Scan for the cell matching the given text and deliver its (x, y) coordinate at center. 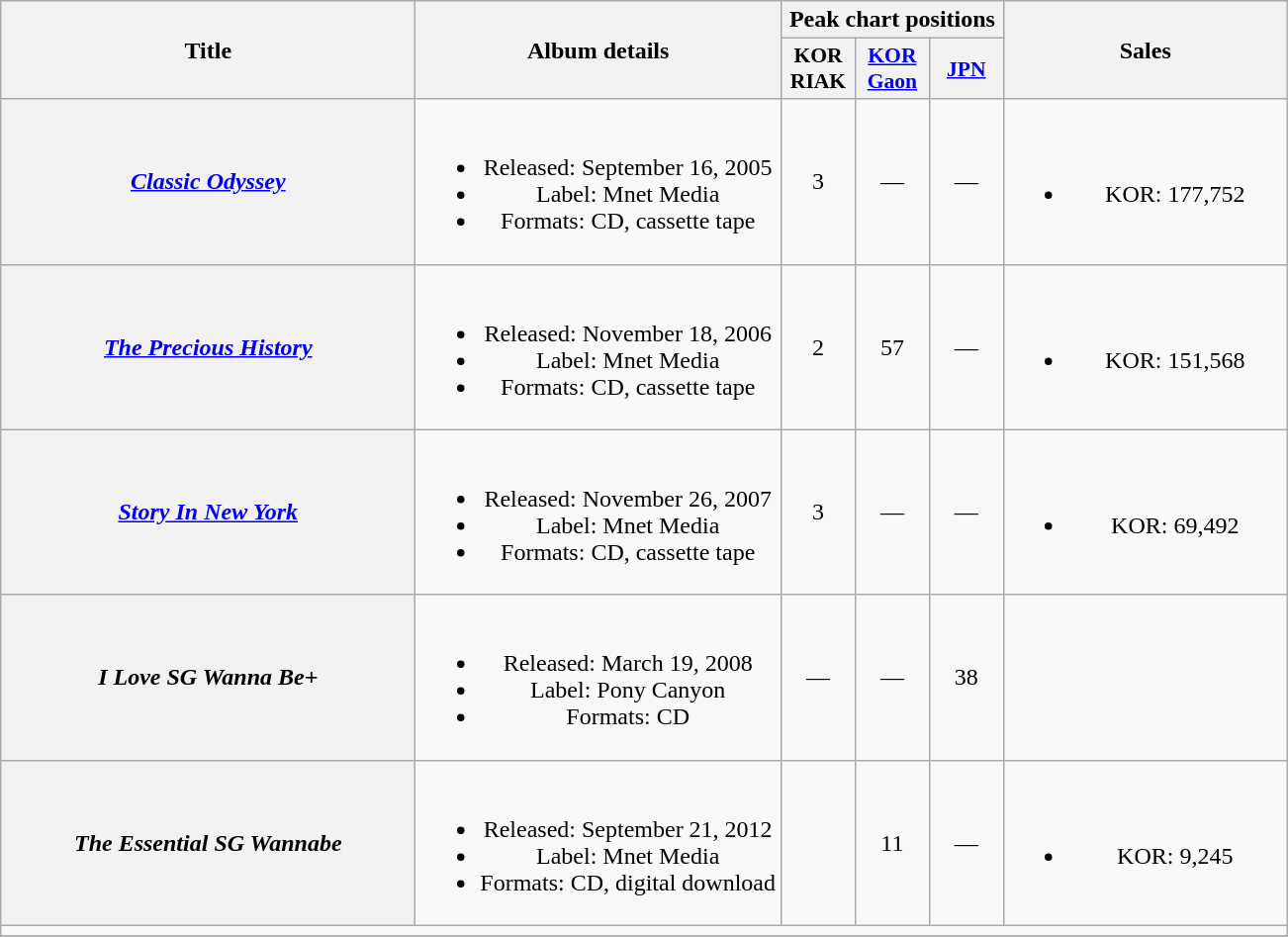
11 (892, 843)
Released: September 16, 2005 Label: Mnet MediaFormats: CD, cassette tape (598, 182)
KOR: 151,568 (1146, 346)
Classic Odyssey (208, 182)
JPN (966, 69)
KOR: 9,245 (1146, 843)
Released: November 18, 2006 Label: Mnet MediaFormats: CD, cassette tape (598, 346)
Peak chart positions (892, 20)
KORRIAK (819, 69)
KOR: 69,492 (1146, 513)
The Precious History (208, 346)
57 (892, 346)
Sales (1146, 49)
Title (208, 49)
KORGaon (892, 69)
Released: March 19, 2008 Label: Pony CanyonFormats: CD (598, 677)
Released: September 21, 2012 Label: Mnet MediaFormats: CD, digital download (598, 843)
I Love SG Wanna Be+ (208, 677)
KOR: 177,752 (1146, 182)
Story In New York (208, 513)
The Essential SG Wannabe (208, 843)
Album details (598, 49)
38 (966, 677)
2 (819, 346)
Released: November 26, 2007 Label: Mnet MediaFormats: CD, cassette tape (598, 513)
